Locate the cell with the specified text and output its [x, y] center coordinate. 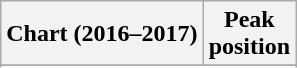
Peak position [249, 34]
Chart (2016–2017) [102, 34]
